For the text-containing cell, return its midpoint in [X, Y] coordinate format. 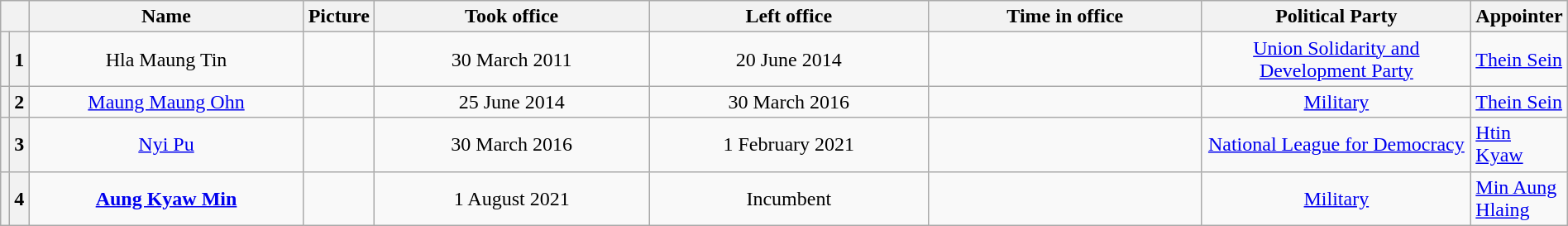
25 June 2014 [511, 102]
Aung Kyaw Min [166, 199]
Name [166, 17]
30 March 2011 [511, 60]
3 [20, 144]
Incumbent [789, 199]
Htin Kyaw [1519, 144]
Took office [511, 17]
Appointer [1519, 17]
4 [20, 199]
Picture [339, 17]
20 June 2014 [789, 60]
Left office [789, 17]
Maung Maung Ohn [166, 102]
2 [20, 102]
Hla Maung Tin [166, 60]
Min Aung Hlaing [1519, 199]
Nyi Pu [166, 144]
Union Solidarity and Development Party [1336, 60]
Time in office [1065, 17]
1 [20, 60]
1 February 2021 [789, 144]
Political Party [1336, 17]
National League for Democracy [1336, 144]
1 August 2021 [511, 199]
